Extract the (x, y) coordinate from the center of the cell holding the provided text.  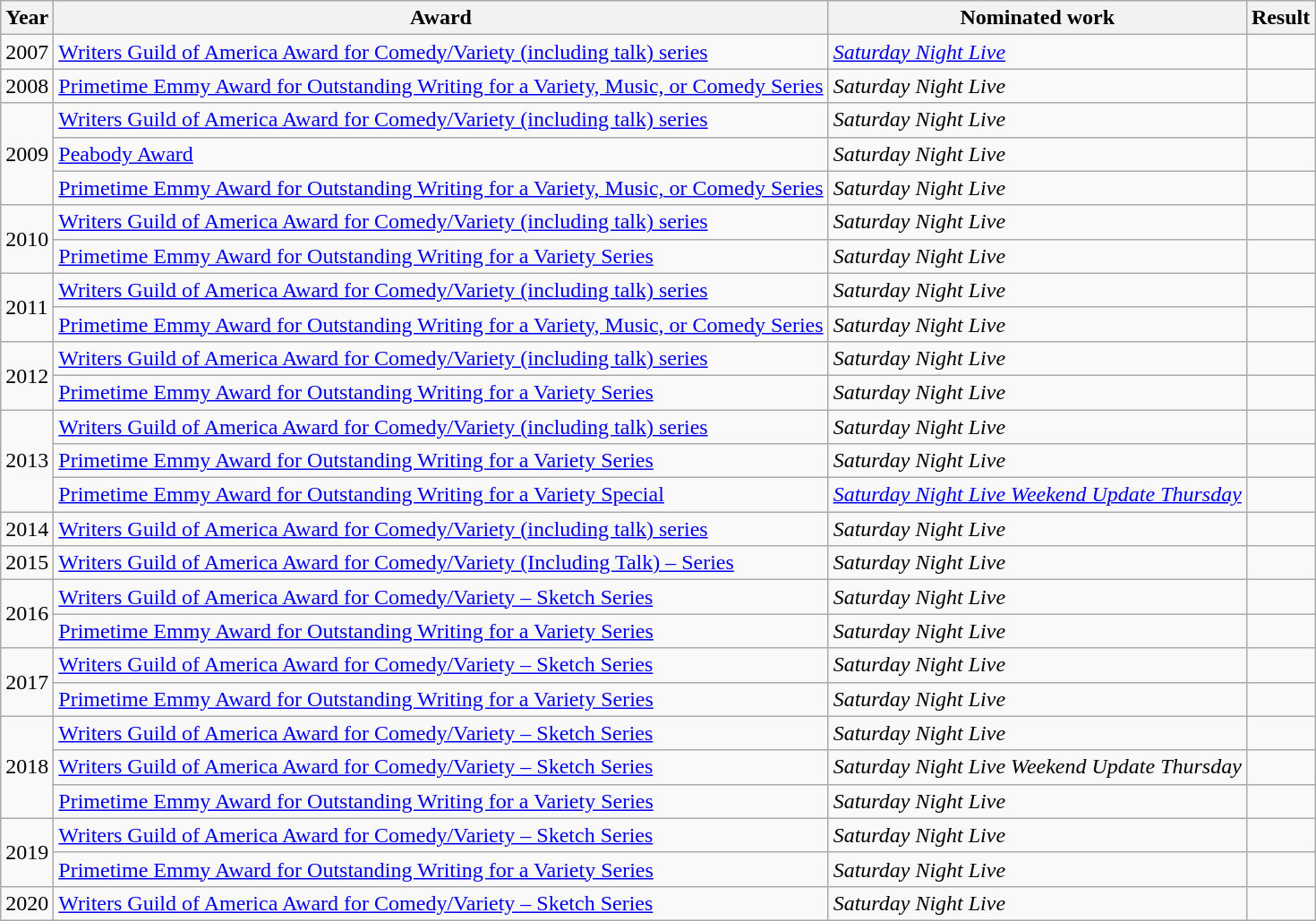
2012 (27, 375)
2013 (27, 461)
2009 (27, 154)
2018 (27, 767)
Year (27, 18)
2015 (27, 563)
2011 (27, 307)
Award (440, 18)
Peabody Award (440, 154)
2020 (27, 903)
Result (1280, 18)
2010 (27, 239)
2019 (27, 852)
2016 (27, 614)
Primetime Emmy Award for Outstanding Writing for a Variety Special (440, 495)
2014 (27, 529)
Nominated work (1037, 18)
2008 (27, 86)
Writers Guild of America Award for Comedy/Variety (Including Talk) – Series (440, 563)
2007 (27, 52)
2017 (27, 682)
